Provide the (x, y) coordinate of the cell's center where the given text is located.  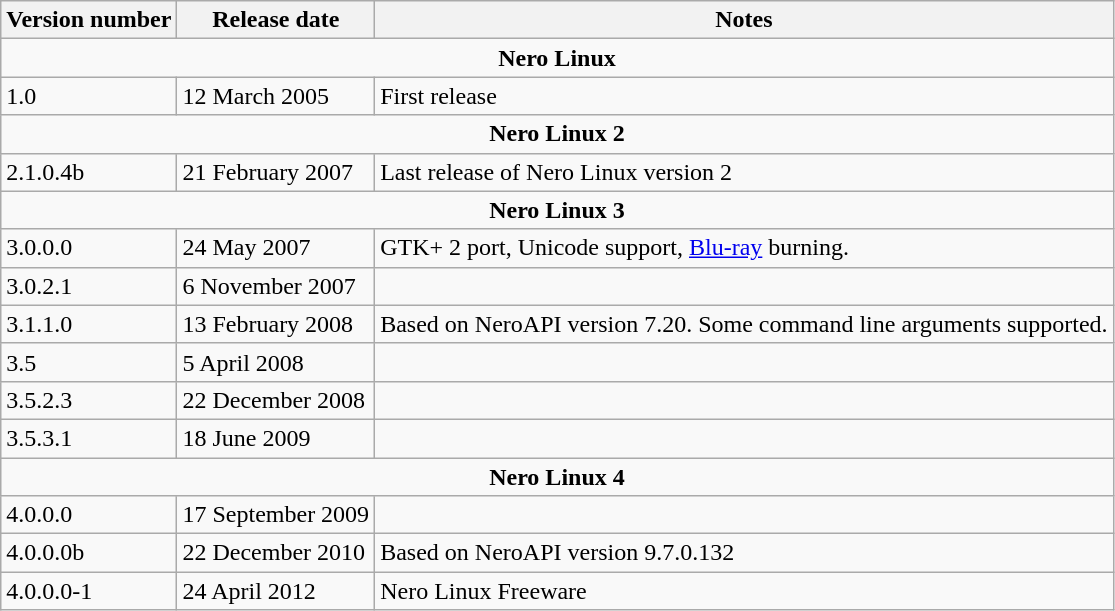
Nero Linux 2 (557, 134)
5 April 2008 (276, 362)
24 May 2007 (276, 248)
4.0.0.0 (89, 515)
6 November 2007 (276, 286)
3.0.0.0 (89, 248)
18 June 2009 (276, 438)
Based on NeroAPI version 9.7.0.132 (744, 553)
24 April 2012 (276, 591)
17 September 2009 (276, 515)
3.0.2.1 (89, 286)
21 February 2007 (276, 172)
12 March 2005 (276, 96)
Version number (89, 20)
Based on NeroAPI version 7.20. Some command line arguments supported. (744, 324)
1.0 (89, 96)
Release date (276, 20)
3.5 (89, 362)
3.5.3.1 (89, 438)
GTK+ 2 port, Unicode support, Blu-ray burning. (744, 248)
13 February 2008 (276, 324)
4.0.0.0-1 (89, 591)
Last release of Nero Linux version 2 (744, 172)
Nero Linux Freeware (744, 591)
4.0.0.0b (89, 553)
22 December 2010 (276, 553)
Nero Linux 3 (557, 210)
3.5.2.3 (89, 400)
Nero Linux 4 (557, 477)
22 December 2008 (276, 400)
First release (744, 96)
3.1.1.0 (89, 324)
Notes (744, 20)
Nero Linux (557, 58)
2.1.0.4b (89, 172)
